Locate the cell with the specified text and output its (X, Y) center coordinate. 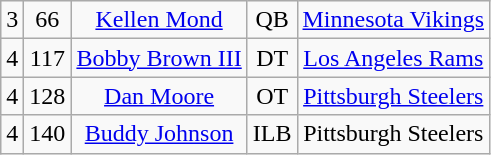
Kellen Mond (159, 20)
Minnesota Vikings (394, 20)
Los Angeles Rams (394, 58)
QB (272, 20)
128 (48, 96)
Dan Moore (159, 96)
117 (48, 58)
Bobby Brown III (159, 58)
ILB (272, 134)
OT (272, 96)
3 (12, 20)
Buddy Johnson (159, 134)
66 (48, 20)
DT (272, 58)
140 (48, 134)
